Capture the cell that displays the provided text and extract its (x, y) central coordinate. 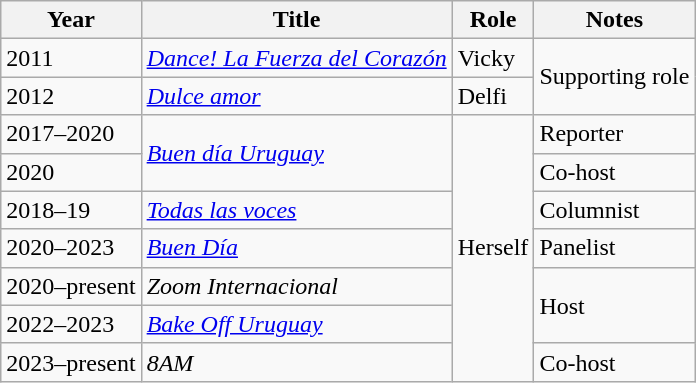
2012 (71, 96)
2020–2023 (71, 248)
Buen Día (296, 248)
Bake Off Uruguay (296, 324)
2020–present (71, 286)
Reporter (614, 134)
2022–2023 (71, 324)
Dulce amor (296, 96)
Host (614, 305)
2011 (71, 58)
Supporting role (614, 77)
8AM (296, 362)
Vicky (493, 58)
Columnist (614, 210)
Todas las voces (296, 210)
Dance! La Fuerza del Corazón (296, 58)
Notes (614, 20)
Panelist (614, 248)
Zoom Internacional (296, 286)
Herself (493, 248)
Delfi (493, 96)
Title (296, 20)
Buen día Uruguay (296, 153)
Year (71, 20)
2017–2020 (71, 134)
2018–19 (71, 210)
2023–present (71, 362)
Role (493, 20)
2020 (71, 172)
